Capture the cell that displays the provided text and extract its (x, y) central coordinate. 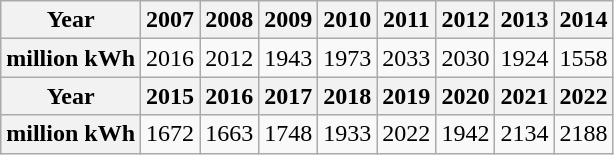
2188 (584, 134)
2021 (524, 96)
2033 (406, 58)
2011 (406, 20)
2018 (348, 96)
1924 (524, 58)
2017 (288, 96)
2019 (406, 96)
1558 (584, 58)
2134 (524, 134)
2030 (466, 58)
1748 (288, 134)
1973 (348, 58)
2015 (170, 96)
1942 (466, 134)
2008 (230, 20)
1672 (170, 134)
1943 (288, 58)
2013 (524, 20)
2014 (584, 20)
1933 (348, 134)
1663 (230, 134)
2010 (348, 20)
2009 (288, 20)
2020 (466, 96)
2007 (170, 20)
